Capture the cell that displays the provided text and extract its (x, y) central coordinate. 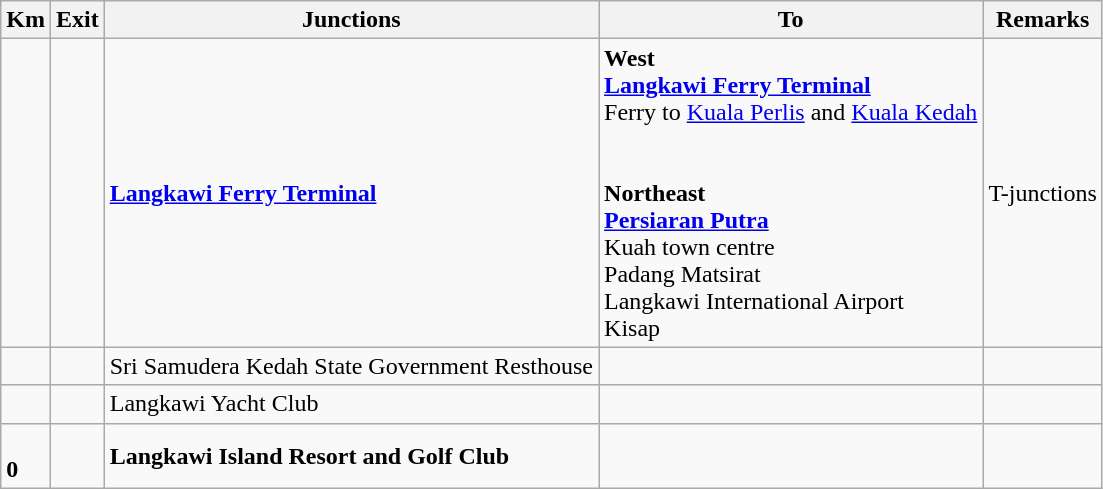
Langkawi Island Resort and Golf Club (351, 456)
Exit (77, 20)
Langkawi Ferry Terminal (351, 193)
0 (26, 456)
Sri Samudera Kedah State Government Resthouse (351, 366)
Langkawi Yacht Club (351, 404)
T-junctions (1043, 193)
Junctions (351, 20)
Remarks (1043, 20)
To (791, 20)
Km (26, 20)
